Detect which cell encompasses the target text, then output its [x, y] center coordinate. 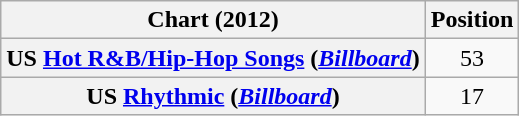
Position [472, 20]
17 [472, 96]
53 [472, 58]
US Rhythmic (Billboard) [213, 96]
Chart (2012) [213, 20]
US Hot R&B/Hip-Hop Songs (Billboard) [213, 58]
